Locate the cell with the specified text and output its [X, Y] center coordinate. 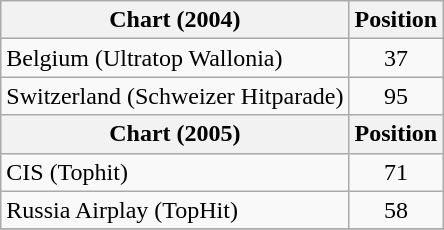
95 [396, 96]
Chart (2005) [175, 134]
CIS (Tophit) [175, 172]
Russia Airplay (TopHit) [175, 210]
37 [396, 58]
58 [396, 210]
Switzerland (Schweizer Hitparade) [175, 96]
Belgium (Ultratop Wallonia) [175, 58]
Chart (2004) [175, 20]
71 [396, 172]
